Identify which cell holds the provided text, then report its (X, Y) central coordinate. 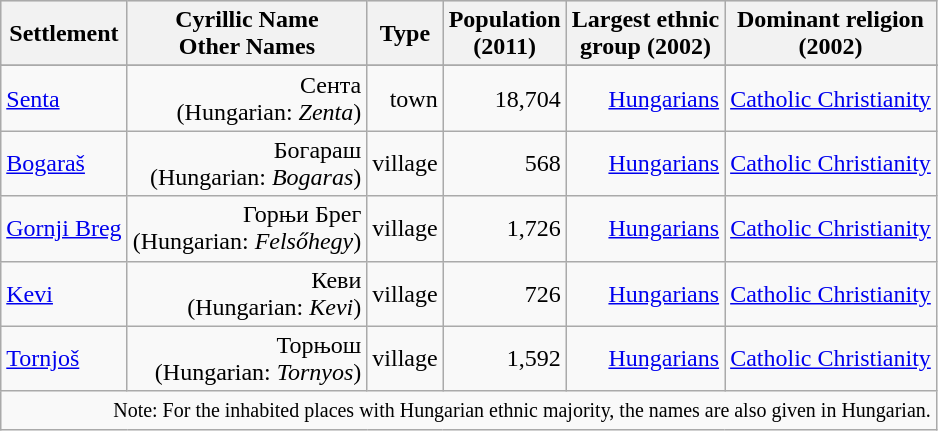
Population(2011) (504, 34)
Сента(Hungarian: Zenta) (247, 98)
Торњош(Hungarian: Tornyos) (247, 358)
Largest ethnicgroup (2002) (645, 34)
Type (405, 34)
1,592 (504, 358)
Note: For the inhabited places with Hungarian ethnic majority, the names are also given in Hungarian. (469, 410)
Dominant religion(2002) (831, 34)
568 (504, 164)
town (405, 98)
18,704 (504, 98)
726 (504, 294)
Kevi (64, 294)
Bogaraš (64, 164)
Кеви(Hungarian: Kevi) (247, 294)
Gornji Breg (64, 228)
Cyrillic NameOther Names (247, 34)
Settlement (64, 34)
1,726 (504, 228)
Богараш(Hungarian: Bogaras) (247, 164)
Горњи Брег(Hungarian: Felsőhegy) (247, 228)
Tornjoš (64, 358)
Senta (64, 98)
